Determine the (X, Y) coordinate at the center of the cell enclosing the given text.  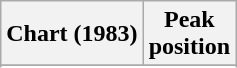
Chart (1983) (72, 34)
Peakposition (189, 34)
